Determine the (X, Y) coordinate at the center of the cell enclosing the given text.  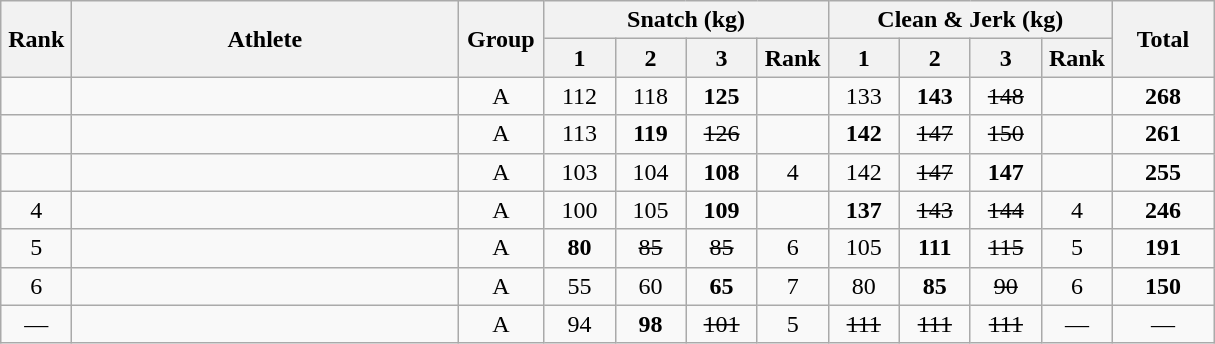
Group (501, 39)
137 (864, 210)
7 (792, 286)
255 (1162, 172)
261 (1162, 134)
246 (1162, 210)
108 (722, 172)
115 (1006, 248)
98 (650, 324)
Clean & Jerk (kg) (970, 20)
103 (580, 172)
268 (1162, 96)
144 (1006, 210)
Snatch (kg) (686, 20)
125 (722, 96)
133 (864, 96)
90 (1006, 286)
60 (650, 286)
Total (1162, 39)
65 (722, 286)
118 (650, 96)
148 (1006, 96)
126 (722, 134)
104 (650, 172)
109 (722, 210)
112 (580, 96)
119 (650, 134)
100 (580, 210)
113 (580, 134)
94 (580, 324)
101 (722, 324)
191 (1162, 248)
55 (580, 286)
Athlete (265, 39)
